Identify which cell holds the provided text, then report its (X, Y) central coordinate. 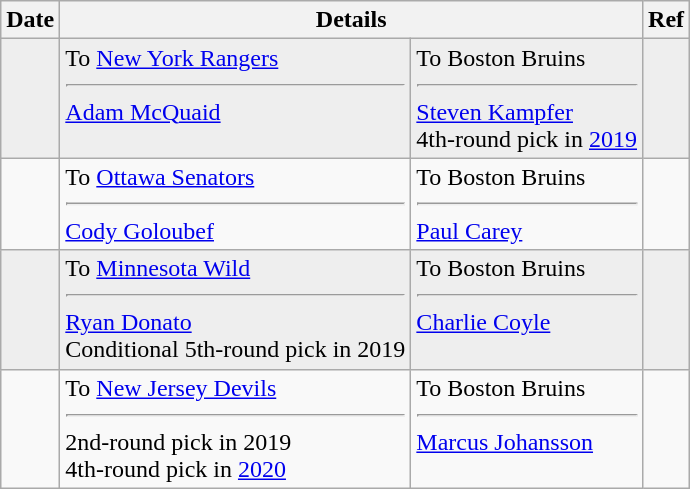
To Ottawa SenatorsCody Goloubef (236, 204)
To New Jersey Devils2nd-round pick in 20194th-round pick in 2020 (236, 428)
To Boston BruinsMarcus Johansson (527, 428)
Ref (666, 20)
To New York RangersAdam McQuaid (236, 98)
To Minnesota WildRyan DonatoConditional 5th-round pick in 2019 (236, 310)
To Boston BruinsPaul Carey (527, 204)
Details (352, 20)
Date (30, 20)
To Boston BruinsSteven Kampfer4th-round pick in 2019 (527, 98)
To Boston BruinsCharlie Coyle (527, 310)
